Return the (x, y) coordinate for the center point of the cell that contains the specified text.  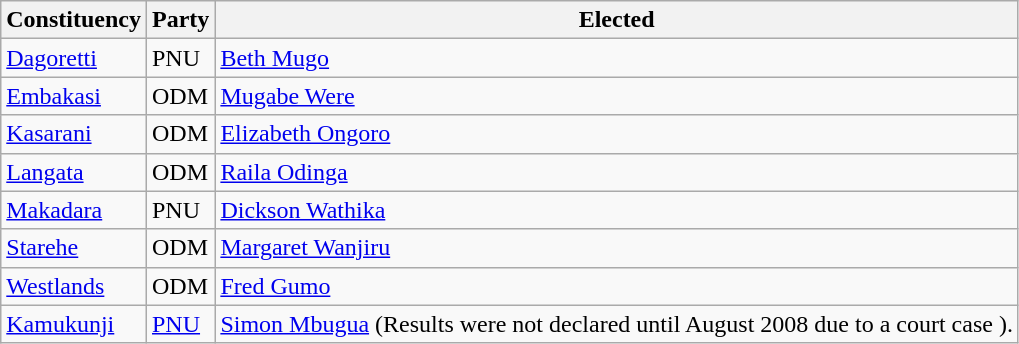
Embakasi (74, 96)
Mugabe Were (617, 96)
Constituency (74, 20)
Beth Mugo (617, 58)
Starehe (74, 248)
Dagoretti (74, 58)
Party (180, 20)
Dickson Wathika (617, 210)
Langata (74, 172)
Westlands (74, 286)
Fred Gumo (617, 286)
Margaret Wanjiru (617, 248)
Kasarani (74, 134)
Elected (617, 20)
Elizabeth Ongoro (617, 134)
Raila Odinga (617, 172)
Kamukunji (74, 324)
Simon Mbugua (Results were not declared until August 2008 due to a court case ). (617, 324)
Makadara (74, 210)
